Identify which cell holds the provided text, then report its [x, y] central coordinate. 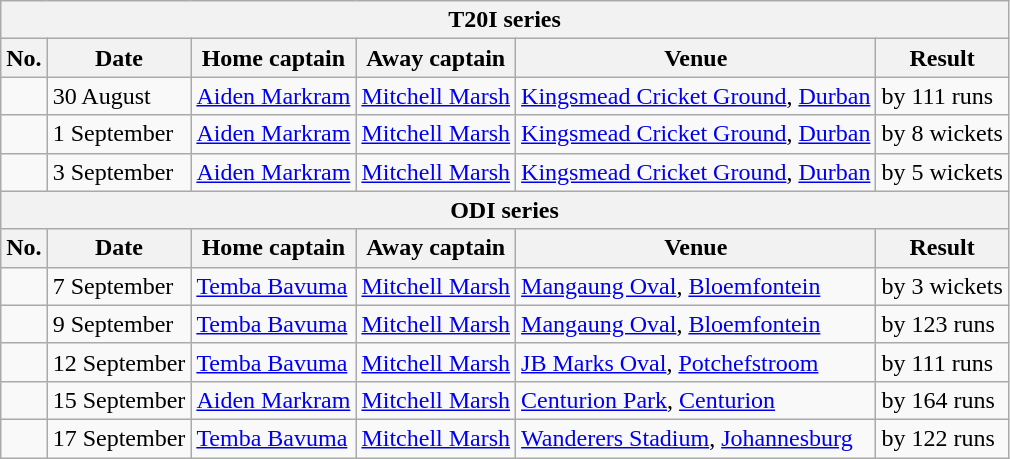
12 September [119, 362]
ODI series [505, 210]
by 164 runs [942, 400]
by 122 runs [942, 438]
9 September [119, 324]
7 September [119, 286]
by 8 wickets [942, 134]
30 August [119, 96]
T20I series [505, 20]
by 3 wickets [942, 286]
15 September [119, 400]
JB Marks Oval, Potchefstroom [696, 362]
1 September [119, 134]
by 123 runs [942, 324]
Wanderers Stadium, Johannesburg [696, 438]
by 5 wickets [942, 172]
Centurion Park, Centurion [696, 400]
17 September [119, 438]
3 September [119, 172]
